Detect which cell encompasses the target text, then output its (X, Y) center coordinate. 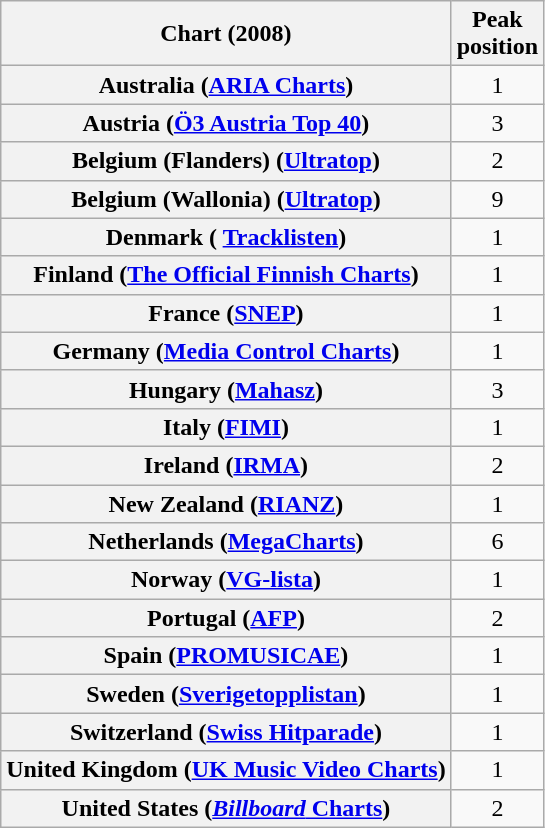
Belgium (Wallonia) (Ultratop) (226, 199)
Switzerland (Swiss Hitparade) (226, 732)
France (SNEP) (226, 313)
Portugal (AFP) (226, 618)
Chart (2008) (226, 34)
Peakposition (497, 34)
Hungary (Mahasz) (226, 389)
9 (497, 199)
6 (497, 542)
Ireland (IRMA) (226, 465)
United States (Billboard Charts) (226, 808)
Italy (FIMI) (226, 427)
Norway (VG-lista) (226, 580)
Denmark ( Tracklisten) (226, 237)
Spain (PROMUSICAE) (226, 656)
Netherlands (MegaCharts) (226, 542)
New Zealand (RIANZ) (226, 503)
United Kingdom (UK Music Video Charts) (226, 770)
Germany (Media Control Charts) (226, 351)
Finland (The Official Finnish Charts) (226, 275)
Australia (ARIA Charts) (226, 85)
Belgium (Flanders) (Ultratop) (226, 161)
Austria (Ö3 Austria Top 40) (226, 123)
Sweden (Sverigetopplistan) (226, 694)
